Pinpoint the cell where the given text exists, returning its (x, y) midpoint coordinate. 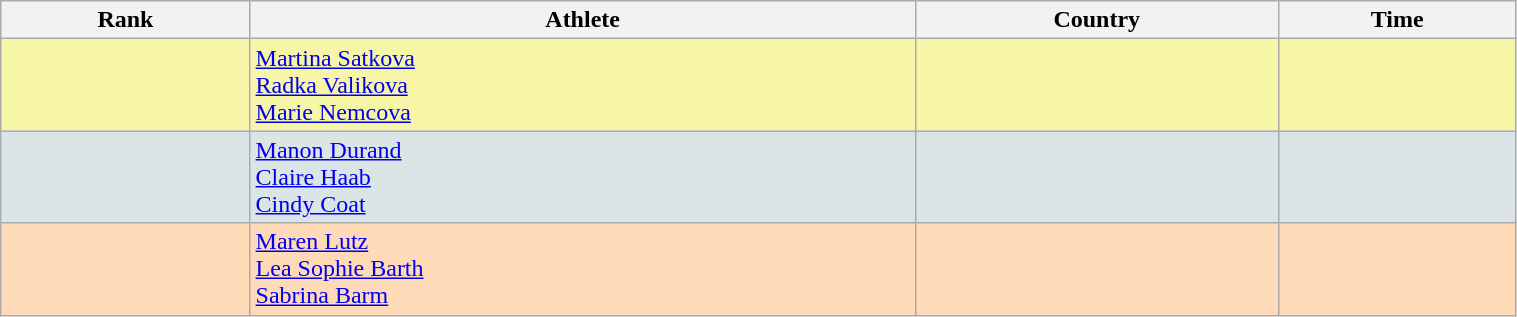
Manon DurandClaire HaabCindy Coat (582, 177)
Athlete (582, 20)
Time (1397, 20)
Country (1096, 20)
Rank (126, 20)
Martina SatkovaRadka ValikovaMarie Nemcova (582, 85)
Maren LutzLea Sophie BarthSabrina Barm (582, 269)
